Output the [x, y] coordinate of the center of the cell containing the given text.  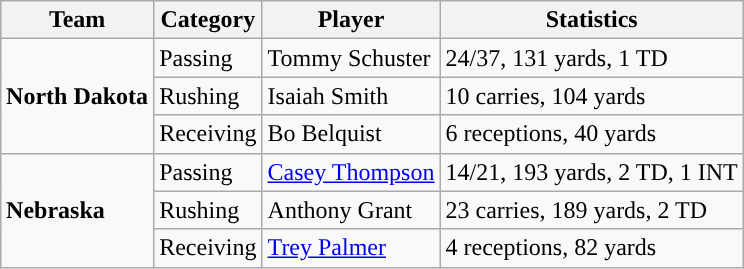
Category [208, 20]
Tommy Schuster [351, 58]
Team [78, 20]
Player [351, 20]
Bo Belquist [351, 134]
23 carries, 189 yards, 2 TD [592, 210]
Nebraska [78, 210]
24/37, 131 yards, 1 TD [592, 58]
6 receptions, 40 yards [592, 134]
4 receptions, 82 yards [592, 248]
Isaiah Smith [351, 96]
North Dakota [78, 96]
Anthony Grant [351, 210]
Trey Palmer [351, 248]
10 carries, 104 yards [592, 96]
14/21, 193 yards, 2 TD, 1 INT [592, 172]
Statistics [592, 20]
Casey Thompson [351, 172]
